Identify which cell holds the provided text, then report its [x, y] central coordinate. 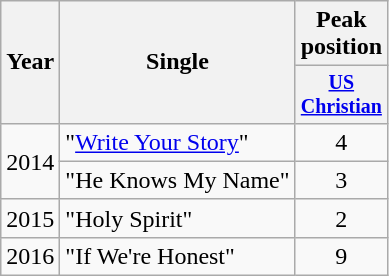
4 [341, 142]
"He Knows My Name" [178, 180]
Peak position [341, 34]
2 [341, 218]
Year [30, 62]
2016 [30, 256]
Single [178, 62]
"Write Your Story" [178, 142]
9 [341, 256]
US Christian [341, 94]
"Holy Spirit" [178, 218]
2015 [30, 218]
2014 [30, 161]
3 [341, 180]
"If We're Honest" [178, 256]
